Scan for the cell matching the given text and deliver its [x, y] coordinate at center. 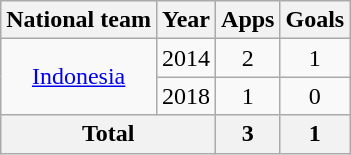
Year [186, 20]
Goals [315, 20]
Indonesia [79, 77]
3 [248, 134]
Total [108, 134]
0 [315, 96]
2 [248, 58]
2014 [186, 58]
Apps [248, 20]
2018 [186, 96]
National team [79, 20]
